Determine the (X, Y) coordinate at the center of the cell enclosing the given text.  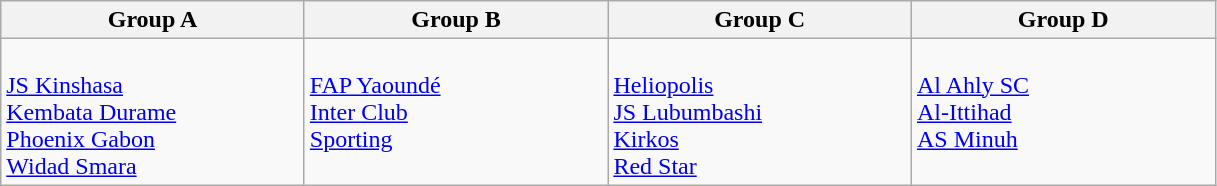
Group B (456, 20)
Al Ahly SC Al-Ittihad AS Minuh (1063, 112)
Group C (760, 20)
JS Kinshasa Kembata Durame Phoenix Gabon Widad Smara (153, 112)
Heliopolis JS Lubumbashi Kirkos Red Star (760, 112)
Group A (153, 20)
Group D (1063, 20)
FAP Yaoundé Inter Club Sporting (456, 112)
